Return [X, Y] of the center of cell containing provided text 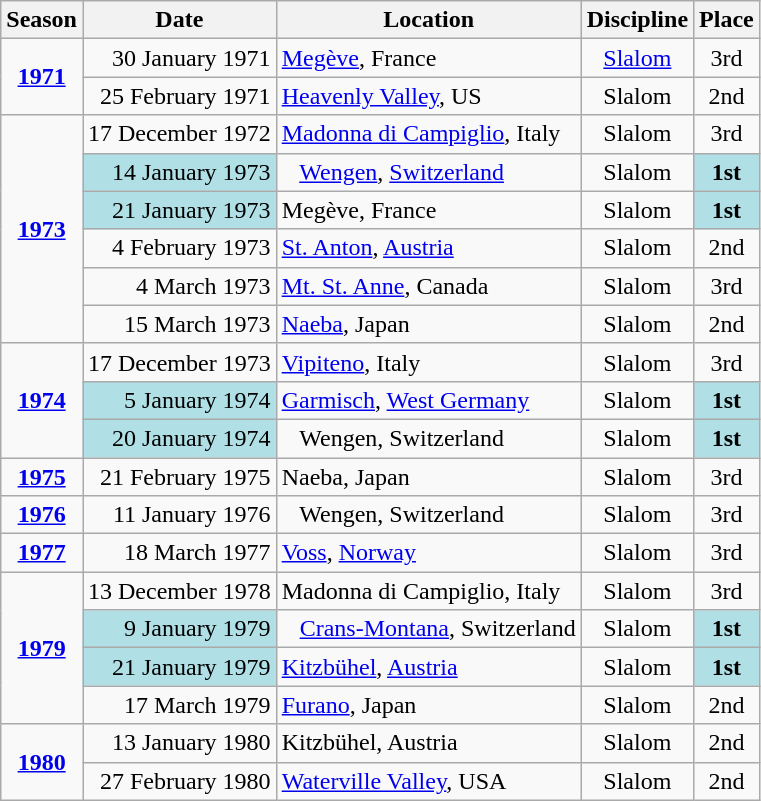
13 December 1978 [179, 591]
17 December 1972 [179, 134]
Heavenly Valley, US [428, 96]
Voss, Norway [428, 553]
21 January 1973 [179, 210]
20 January 1974 [179, 438]
1975 [42, 477]
Location [428, 20]
Mt. St. Anne, Canada [428, 286]
25 February 1971 [179, 96]
15 March 1973 [179, 324]
Vipiteno, Italy [428, 362]
Crans-Montana, Switzerland [428, 629]
21 January 1979 [179, 667]
17 March 1979 [179, 705]
18 March 1977 [179, 553]
9 January 1979 [179, 629]
1980 [42, 762]
St. Anton, Austria [428, 248]
4 February 1973 [179, 248]
13 January 1980 [179, 743]
Garmisch, West Germany [428, 400]
1979 [42, 648]
Date [179, 20]
Waterville Valley, USA [428, 781]
1974 [42, 400]
30 January 1971 [179, 58]
1971 [42, 77]
5 January 1974 [179, 400]
1977 [42, 553]
4 March 1973 [179, 286]
Discipline [637, 20]
1973 [42, 229]
17 December 1973 [179, 362]
14 January 1973 [179, 172]
Furano, Japan [428, 705]
Place [727, 20]
1976 [42, 515]
Season [42, 20]
27 February 1980 [179, 781]
21 February 1975 [179, 477]
11 January 1976 [179, 515]
